Locate the cell with the specified text and output its (X, Y) center coordinate. 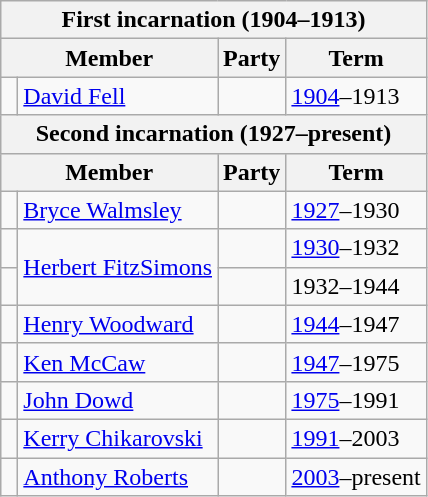
Bryce Walmsley (118, 210)
1927–1930 (356, 210)
John Dowd (118, 400)
1991–2003 (356, 438)
Second incarnation (1927–present) (214, 134)
1904–1913 (356, 96)
David Fell (118, 96)
2003–present (356, 477)
1975–1991 (356, 400)
Herbert FitzSimons (118, 267)
First incarnation (1904–1913) (214, 20)
1930–1932 (356, 248)
1932–1944 (356, 286)
1944–1947 (356, 324)
Henry Woodward (118, 324)
Kerry Chikarovski (118, 438)
Anthony Roberts (118, 477)
1947–1975 (356, 362)
Ken McCaw (118, 362)
